Output the (x, y) coordinate of the center of the cell containing the given text.  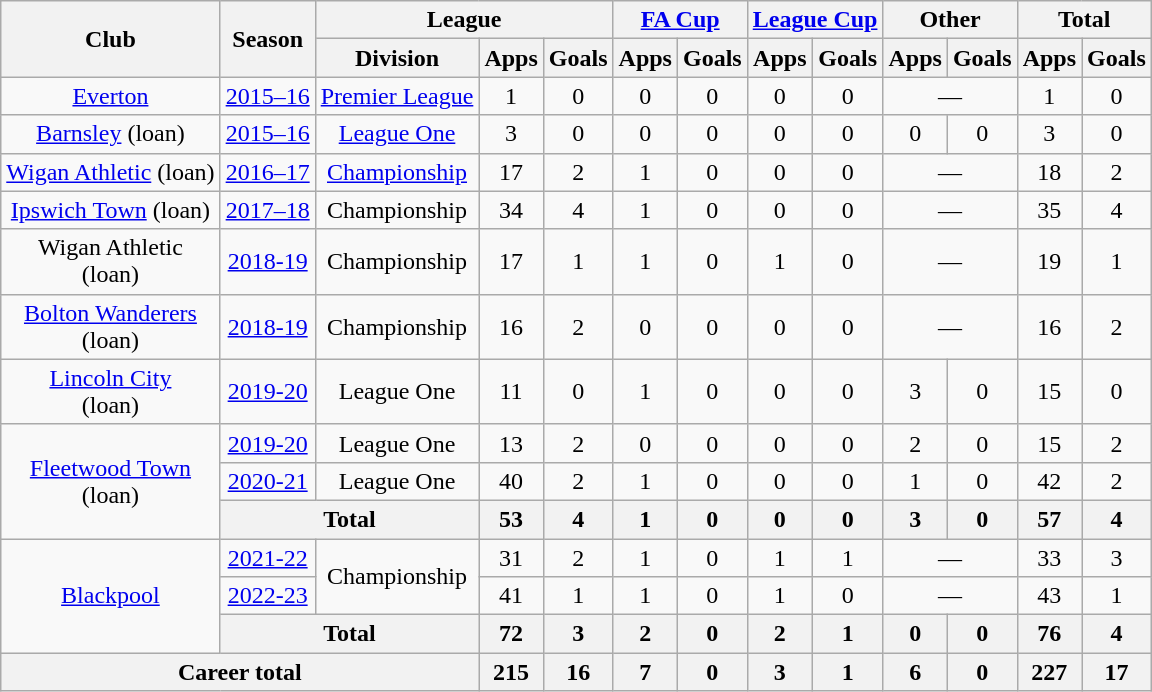
2021-22 (268, 557)
6 (915, 672)
215 (511, 672)
19 (1049, 262)
Blackpool (110, 595)
40 (511, 481)
FA Cup (680, 20)
11 (511, 392)
League (464, 20)
Bolton Wanderers(loan) (110, 326)
Division (397, 58)
2020-21 (268, 481)
72 (511, 634)
Other (950, 20)
Barnsley (loan) (110, 134)
2017–18 (268, 210)
13 (511, 443)
Career total (240, 672)
2016–17 (268, 172)
18 (1049, 172)
43 (1049, 596)
Ipswich Town (loan) (110, 210)
Season (268, 39)
Lincoln City(loan) (110, 392)
Club (110, 39)
2022-23 (268, 596)
33 (1049, 557)
35 (1049, 210)
Wigan Athletic (loan) (110, 172)
Premier League (397, 96)
7 (645, 672)
42 (1049, 481)
League Cup (815, 20)
227 (1049, 672)
Fleetwood Town(loan) (110, 481)
41 (511, 596)
57 (1049, 519)
53 (511, 519)
31 (511, 557)
76 (1049, 634)
Everton (110, 96)
Wigan Athletic(loan) (110, 262)
34 (511, 210)
